Extract the [x, y] coordinate from the center of the cell holding the provided text.  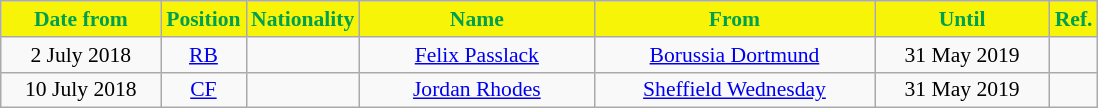
Until [962, 19]
Borussia Dortmund [734, 55]
Date from [81, 19]
From [734, 19]
CF [204, 90]
RB [204, 55]
Jordan Rhodes [476, 90]
Felix Passlack [476, 55]
10 July 2018 [81, 90]
Ref. [1074, 19]
Sheffield Wednesday [734, 90]
Nationality [302, 19]
Position [204, 19]
2 July 2018 [81, 55]
Name [476, 19]
